Provide the [X, Y] coordinate of the cell's center where the given text is located.  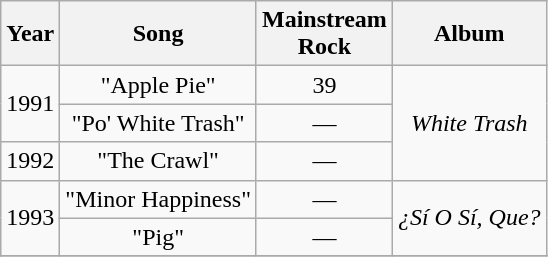
MainstreamRock [324, 34]
39 [324, 85]
"Minor Happiness" [158, 199]
White Trash [469, 123]
"The Crawl" [158, 161]
1993 [30, 218]
Album [469, 34]
"Apple Pie" [158, 85]
1991 [30, 104]
¿Sí O Sí, Que? [469, 218]
1992 [30, 161]
Year [30, 34]
Song [158, 34]
"Po' White Trash" [158, 123]
"Pig" [158, 237]
